Extract the (X, Y) coordinate from the center of the cell holding the provided text.  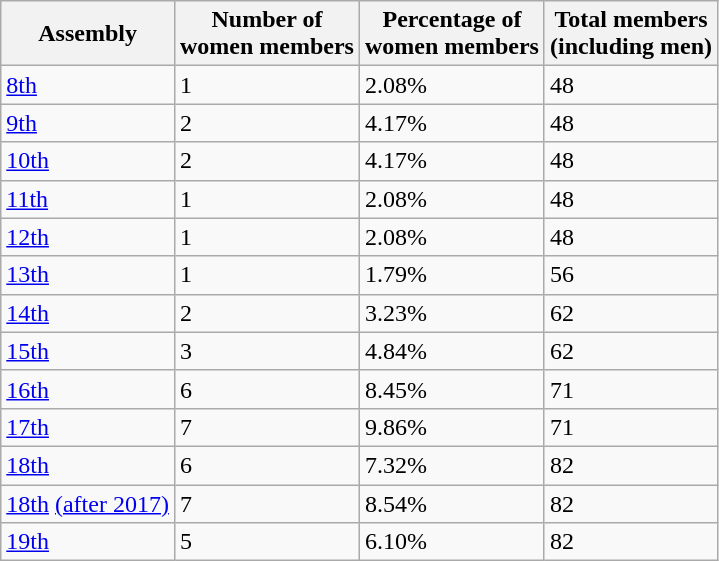
Assembly (88, 34)
1.79% (452, 275)
3 (266, 351)
17th (88, 427)
56 (630, 275)
12th (88, 237)
9.86% (452, 427)
11th (88, 199)
8.54% (452, 503)
5 (266, 542)
3.23% (452, 313)
18th (after 2017) (88, 503)
15th (88, 351)
13th (88, 275)
8.45% (452, 389)
18th (88, 465)
14th (88, 313)
10th (88, 161)
8th (88, 85)
19th (88, 542)
Number ofwomen members (266, 34)
Percentage ofwomen members (452, 34)
4.84% (452, 351)
6.10% (452, 542)
16th (88, 389)
7.32% (452, 465)
Total members(including men) (630, 34)
9th (88, 123)
